Search for the cell housing the specified text and yield its (X, Y) center coordinate. 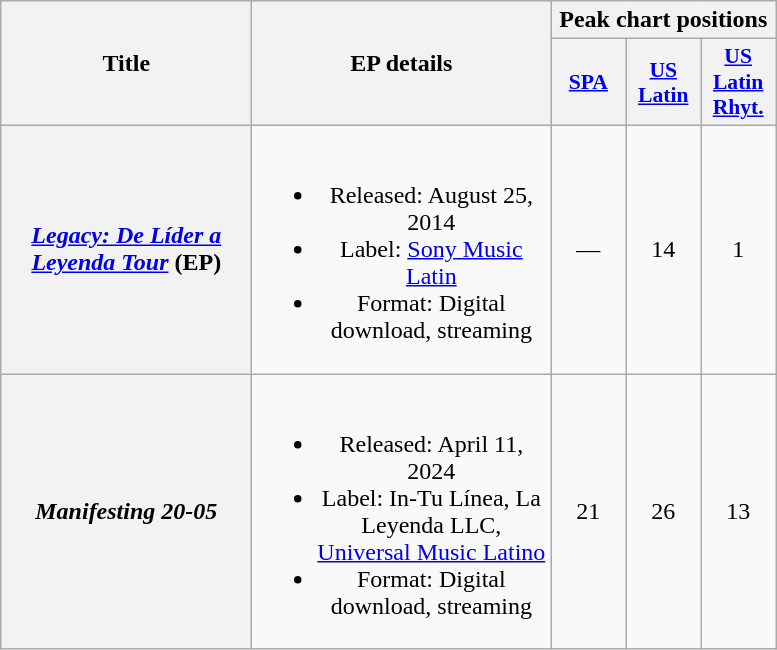
Released: April 11, 2024Label: In-Tu Línea, La Leyenda LLC, Universal Music LatinoFormat: Digital download, streaming (402, 512)
Manifesting 20-05 (126, 512)
— (588, 249)
USLatin (664, 82)
Released: August 25, 2014Label: Sony Music LatinFormat: Digital download, streaming (402, 249)
Legacy: De Líder a Leyenda Tour (EP) (126, 249)
USLatinRhyt. (738, 82)
EP details (402, 64)
Title (126, 64)
26 (664, 512)
SPA (588, 82)
14 (664, 249)
1 (738, 249)
21 (588, 512)
Peak chart positions (664, 20)
13 (738, 512)
